Identify which cell holds the provided text, then report its [x, y] central coordinate. 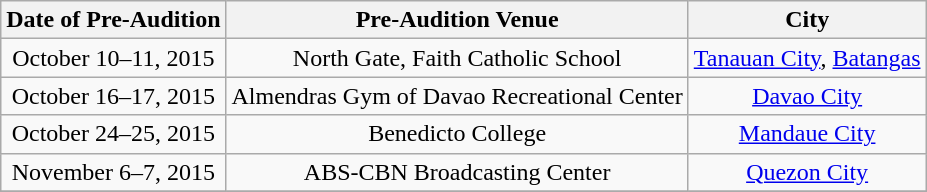
ABS-CBN Broadcasting Center [457, 172]
Tanauan City, Batangas [807, 58]
Davao City [807, 96]
Almendras Gym of Davao Recreational Center [457, 96]
City [807, 20]
Mandaue City [807, 134]
Pre-Audition Venue [457, 20]
Benedicto College [457, 134]
October 10–11, 2015 [114, 58]
Date of Pre-Audition [114, 20]
October 16–17, 2015 [114, 96]
October 24–25, 2015 [114, 134]
North Gate, Faith Catholic School [457, 58]
Quezon City [807, 172]
November 6–7, 2015 [114, 172]
